Search for the cell housing the specified text and yield its [x, y] center coordinate. 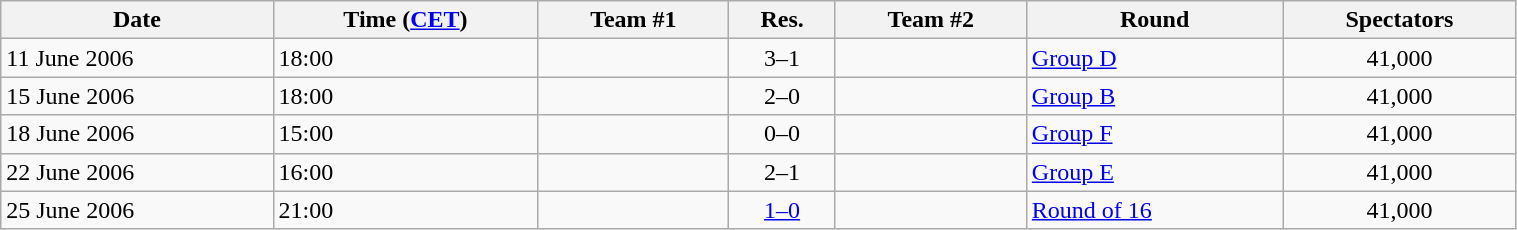
22 June 2006 [137, 172]
Spectators [1400, 20]
2–1 [782, 172]
Res. [782, 20]
11 June 2006 [137, 58]
2–0 [782, 96]
Group D [1154, 58]
21:00 [406, 210]
15 June 2006 [137, 96]
Team #2 [930, 20]
Round of 16 [1154, 210]
25 June 2006 [137, 210]
16:00 [406, 172]
Round [1154, 20]
Date [137, 20]
1–0 [782, 210]
15:00 [406, 134]
Team #1 [634, 20]
Group B [1154, 96]
Time (CET) [406, 20]
Group E [1154, 172]
0–0 [782, 134]
3–1 [782, 58]
Group F [1154, 134]
18 June 2006 [137, 134]
